Identify which cell holds the provided text, then report its [X, Y] central coordinate. 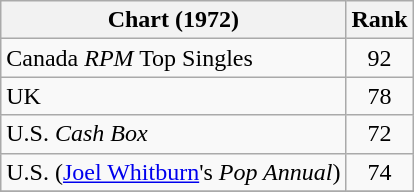
74 [380, 172]
72 [380, 134]
U.S. Cash Box [174, 134]
78 [380, 96]
U.S. (Joel Whitburn's Pop Annual) [174, 172]
92 [380, 58]
Chart (1972) [174, 20]
UK [174, 96]
Rank [380, 20]
Canada RPM Top Singles [174, 58]
